Search for the cell housing the specified text and yield its (x, y) center coordinate. 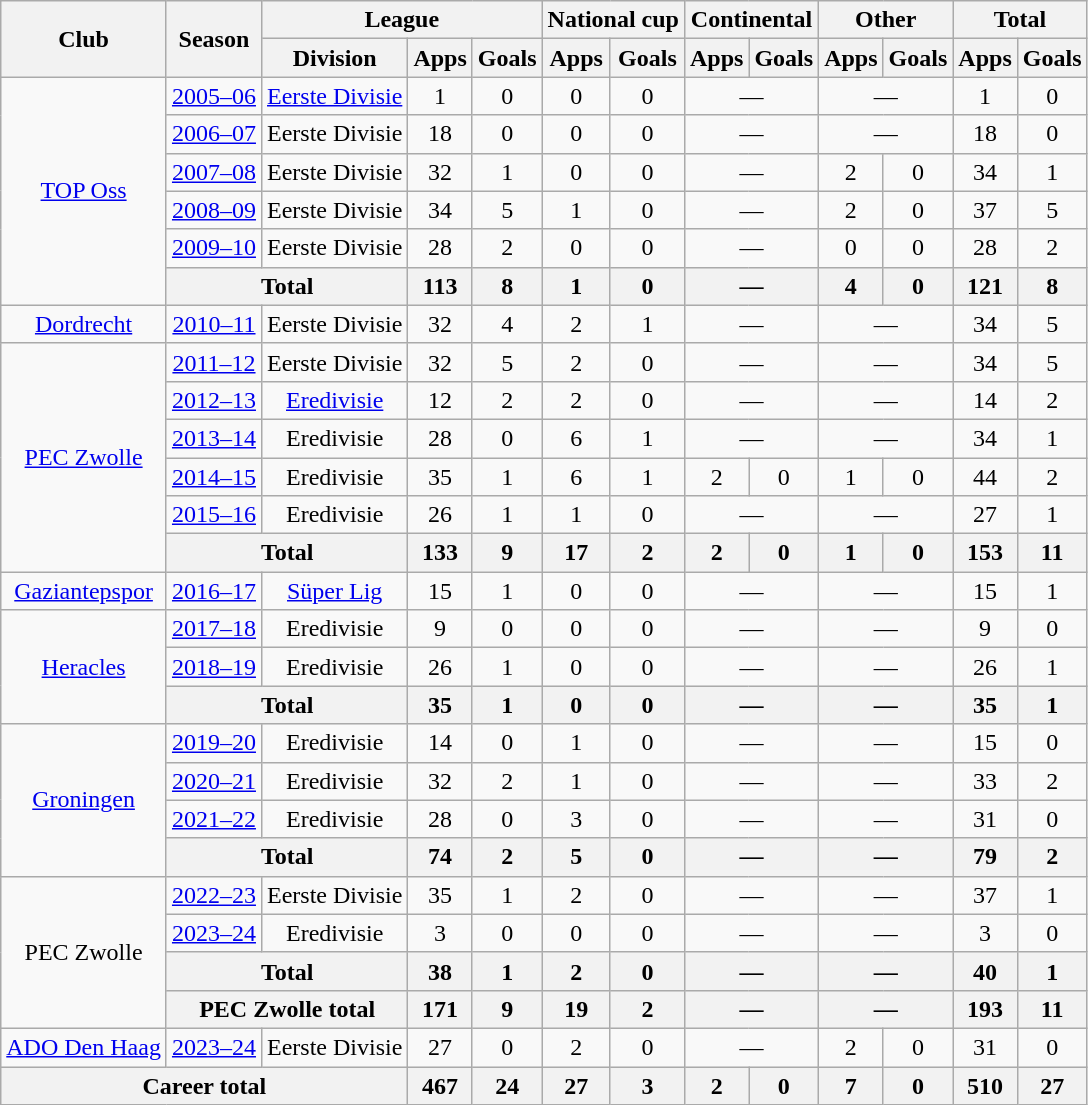
74 (440, 857)
Season (214, 39)
2020–21 (214, 781)
12 (440, 400)
Süper Lig (334, 591)
Division (334, 58)
44 (985, 477)
League (402, 20)
2019–20 (214, 743)
40 (985, 971)
121 (985, 286)
171 (440, 1009)
2006–07 (214, 134)
Dordrecht (84, 324)
2017–18 (214, 629)
2008–09 (214, 210)
2011–12 (214, 362)
ADO Den Haag (84, 1047)
153 (985, 553)
133 (440, 553)
113 (440, 286)
Gaziantepspor (84, 591)
2010–11 (214, 324)
TOP Oss (84, 191)
National cup (613, 20)
2022–23 (214, 895)
2005–06 (214, 96)
2018–19 (214, 667)
2015–16 (214, 515)
193 (985, 1009)
2012–13 (214, 400)
2009–10 (214, 248)
Other (886, 20)
2007–08 (214, 172)
2013–14 (214, 438)
467 (440, 1085)
2014–15 (214, 477)
2016–17 (214, 591)
Career total (204, 1085)
510 (985, 1085)
17 (576, 553)
2021–22 (214, 819)
79 (985, 857)
Club (84, 39)
7 (851, 1085)
38 (440, 971)
33 (985, 781)
Heracles (84, 667)
Continental (751, 20)
24 (507, 1085)
19 (576, 1009)
Groningen (84, 800)
PEC Zwolle total (286, 1009)
